Capture the cell that displays the provided text and extract its [x, y] central coordinate. 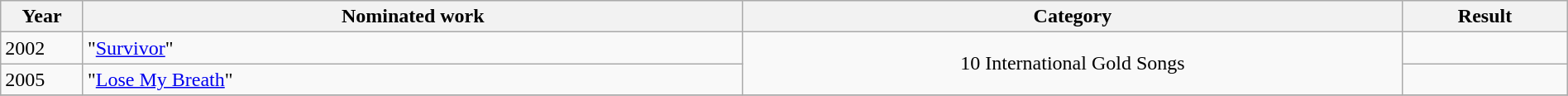
2005 [42, 79]
Category [1073, 17]
10 International Gold Songs [1073, 64]
Year [42, 17]
2002 [42, 48]
"Lose My Breath" [413, 79]
"Survivor" [413, 48]
Result [1485, 17]
Nominated work [413, 17]
